Return [X, Y] of the center of cell containing provided text 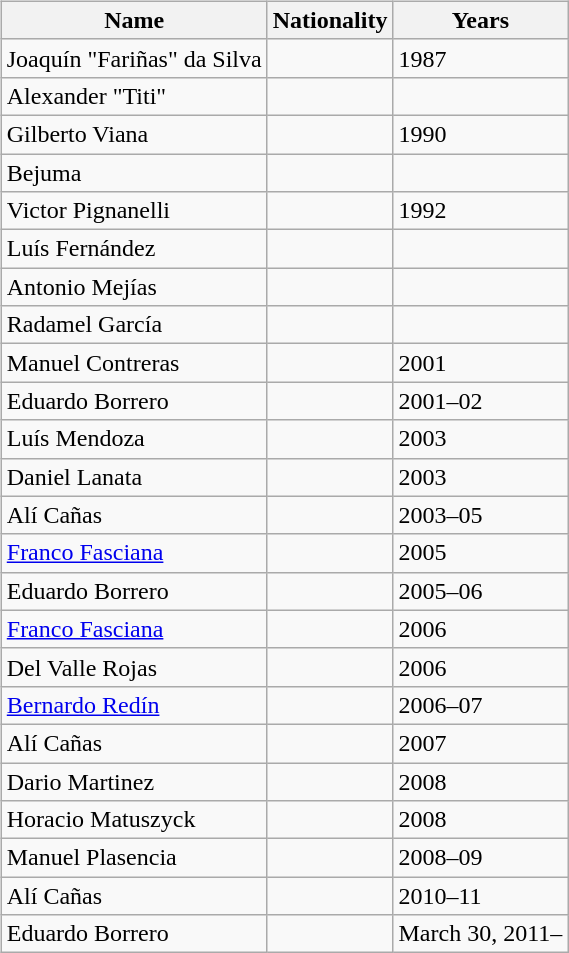
Victor Pignanelli [134, 211]
Bernardo Redín [134, 705]
Radamel García [134, 325]
2007 [480, 743]
Manuel Plasencia [134, 858]
Name [134, 20]
2003–05 [480, 515]
2006–07 [480, 705]
Antonio Mejías [134, 287]
Horacio Matuszyck [134, 820]
Alexander "Titi" [134, 96]
Nationality [330, 20]
2005–06 [480, 591]
1992 [480, 211]
Luís Mendoza [134, 439]
Del Valle Rojas [134, 667]
Manuel Contreras [134, 363]
Daniel Lanata [134, 477]
Joaquín "Fariñas" da Silva [134, 58]
Bejuma [134, 173]
Luís Fernández [134, 249]
1987 [480, 58]
March 30, 2011– [480, 934]
2001 [480, 363]
2008–09 [480, 858]
1990 [480, 134]
Dario Martinez [134, 781]
Years [480, 20]
2010–11 [480, 896]
2005 [480, 553]
2001–02 [480, 401]
Gilberto Viana [134, 134]
